Capture the cell that displays the provided text and extract its [x, y] central coordinate. 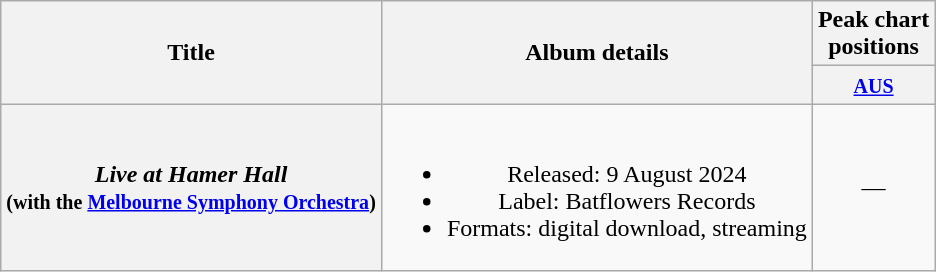
Title [192, 52]
Album details [596, 52]
AUS [873, 85]
Peak chartpositions [873, 34]
— [873, 188]
Live at Hamer Hall(with the Melbourne Symphony Orchestra) [192, 188]
Released: 9 August 2024Label: Batflowers RecordsFormats: digital download, streaming [596, 188]
